Identify which cell holds the provided text, then report its (x, y) central coordinate. 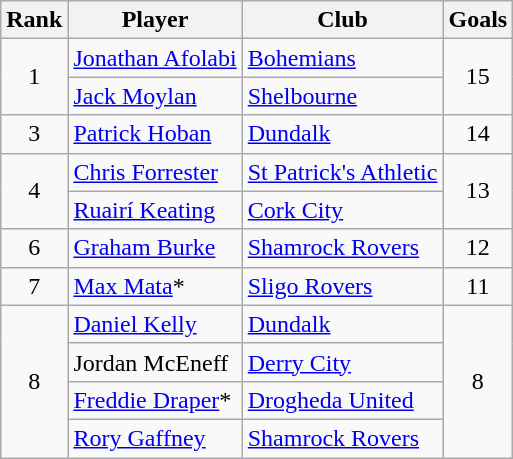
4 (34, 191)
14 (478, 134)
6 (34, 248)
Chris Forrester (155, 172)
Freddie Draper* (155, 400)
Graham Burke (155, 248)
Bohemians (342, 58)
1 (34, 77)
Shelbourne (342, 96)
St Patrick's Athletic (342, 172)
11 (478, 286)
Jack Moylan (155, 96)
Derry City (342, 362)
Cork City (342, 210)
Rory Gaffney (155, 438)
15 (478, 77)
12 (478, 248)
3 (34, 134)
Sligo Rovers (342, 286)
Jonathan Afolabi (155, 58)
7 (34, 286)
Player (155, 20)
Max Mata* (155, 286)
Ruairí Keating (155, 210)
Daniel Kelly (155, 324)
Club (342, 20)
Jordan McEneff (155, 362)
Goals (478, 20)
Rank (34, 20)
13 (478, 191)
Drogheda United (342, 400)
Patrick Hoban (155, 134)
